Output the (x, y) coordinate of the center of the cell containing the given text.  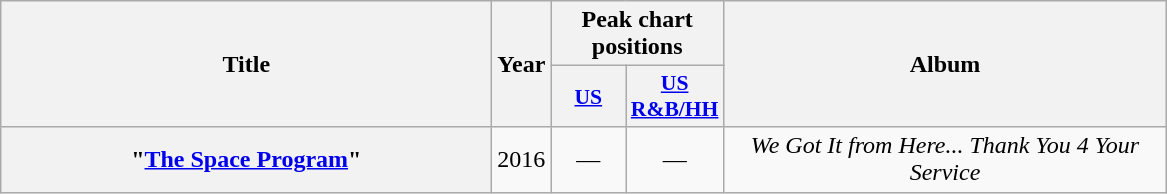
We Got It from Here... Thank You 4 Your Service (944, 160)
Peak chart positions (638, 34)
"The Space Program" (246, 160)
US (588, 96)
Year (522, 64)
US R&B/HH (675, 96)
Album (944, 64)
2016 (522, 160)
Title (246, 64)
